Detect which cell encompasses the target text, then output its [X, Y] center coordinate. 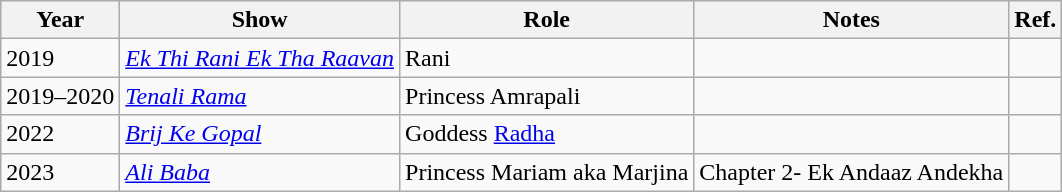
2023 [60, 172]
Brij Ke Gopal [260, 134]
Ek Thi Rani Ek Tha Raavan [260, 58]
Show [260, 20]
2019 [60, 58]
Chapter 2- Ek Andaaz Andekha [852, 172]
Tenali Rama [260, 96]
Princess Amrapali [547, 96]
Rani [547, 58]
Notes [852, 20]
Year [60, 20]
2019–2020 [60, 96]
2022 [60, 134]
Ref. [1036, 20]
Princess Mariam aka Marjina [547, 172]
Role [547, 20]
Ali Baba [260, 172]
Goddess Radha [547, 134]
